Extract the [x, y] coordinate from the center of the cell holding the provided text.  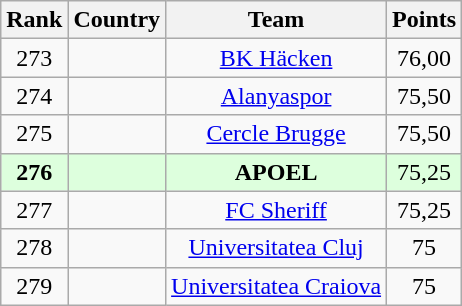
273 [34, 58]
FC Sheriff [276, 210]
277 [34, 210]
Points [424, 20]
Alanyaspor [276, 96]
76,00 [424, 58]
Universitatea Cluj [276, 248]
BK Häcken [276, 58]
Country [117, 20]
276 [34, 172]
278 [34, 248]
279 [34, 286]
Team [276, 20]
Universitatea Craiova [276, 286]
Rank [34, 20]
274 [34, 96]
APOEL [276, 172]
Cercle Brugge [276, 134]
275 [34, 134]
